Identify which cell holds the provided text, then report its [X, Y] central coordinate. 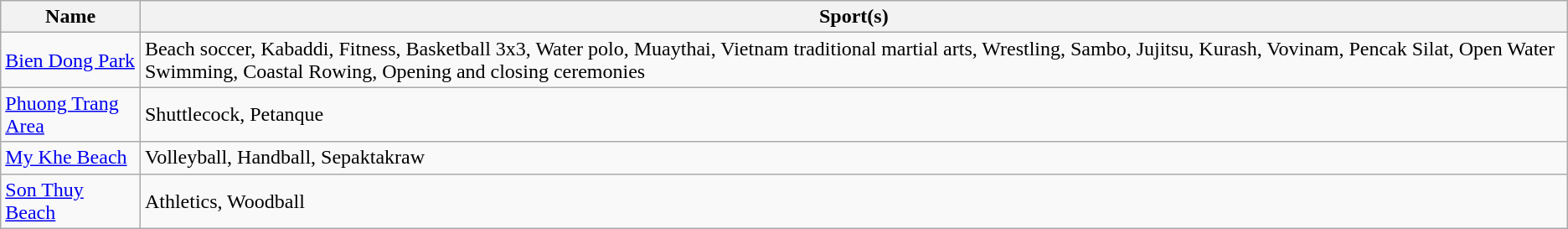
Shuttlecock, Petanque [854, 114]
My Khe Beach [70, 158]
Phuong Trang Area [70, 114]
Son Thuy Beach [70, 201]
Athletics, Woodball [854, 201]
Bien Dong Park [70, 60]
Name [70, 17]
Sport(s) [854, 17]
Volleyball, Handball, Sepaktakraw [854, 158]
